Provide the (X, Y) coordinate of the cell's center where the given text is located.  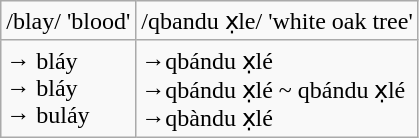
/blay/ 'blood' (68, 21)
/qbandu x̣le/ 'white oak tree' (277, 21)
→ bláy→ bláy→ buláy (68, 88)
→qbándu x̣lé→qbándu x̣lé ~ qbándu x̣lé→qbàndu x̣lé (277, 88)
